From the cell containing the given text, extract its center point as [X, Y] coordinate. 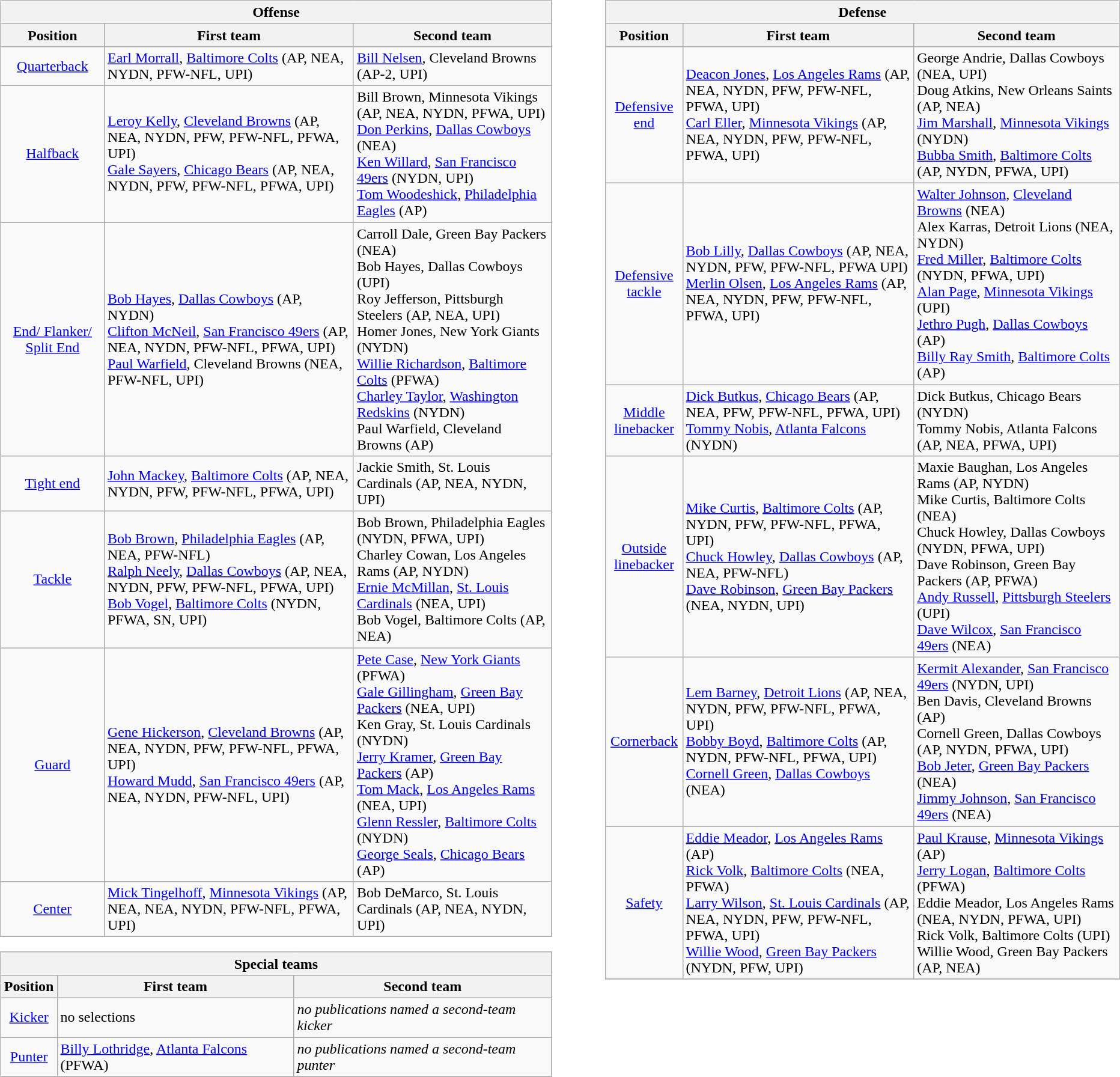
Middle linebacker [644, 421]
Bob DeMarco, St. Louis Cardinals (AP, NEA, NYDN, UPI) [452, 909]
Earl Morrall, Baltimore Colts (AP, NEA, NYDN, PFW-NFL, UPI) [228, 66]
Defensive end [644, 114]
Jackie Smith, St. Louis Cardinals (AP, NEA, NYDN, UPI) [452, 484]
End/ Flanker/ Split End [52, 339]
Bob Lilly, Dallas Cowboys (AP, NEA, NYDN, PFW, PFW-NFL, PFWA UPI) Merlin Olsen, Los Angeles Rams (AP, NEA, NYDN, PFW, PFW-NFL, PFWA, UPI) [798, 284]
Offense [276, 12]
no publications named a second-team punter [423, 1057]
Punter [29, 1057]
Deacon Jones, Los Angeles Rams (AP, NEA, NYDN, PFW, PFW-NFL, PFWA, UPI)Carl Eller, Minnesota Vikings (AP, NEA, NYDN, PFW, PFW-NFL, PFWA, UPI) [798, 114]
Special teams [276, 963]
Defense [863, 12]
Halfback [52, 154]
Center [52, 909]
Mick Tingelhoff, Minnesota Vikings (AP, NEA, NEA, NYDN, PFW-NFL, PFWA, UPI) [228, 909]
Dick Butkus, Chicago Bears (NYDN) Tommy Nobis, Atlanta Falcons (AP, NEA, PFWA, UPI) [1017, 421]
Billy Lothridge, Atlanta Falcons (PFWA) [175, 1057]
Quarterback [52, 66]
Cornerback [644, 742]
Tackle [52, 579]
no selections [175, 1017]
Tight end [52, 484]
Guard [52, 764]
no publications named a second-team kicker [423, 1017]
Gene Hickerson, Cleveland Browns (AP, NEA, NYDN, PFW, PFW-NFL, PFWA, UPI) Howard Mudd, San Francisco 49ers (AP, NEA, NYDN, PFW-NFL, UPI) [228, 764]
Outside linebacker [644, 557]
Safety [644, 903]
Dick Butkus, Chicago Bears (AP, NEA, PFW, PFW-NFL, PFWA, UPI) Tommy Nobis, Atlanta Falcons (NYDN) [798, 421]
Bill Nelsen, Cleveland Browns (AP-2, UPI) [452, 66]
Kicker [29, 1017]
John Mackey, Baltimore Colts (AP, NEA, NYDN, PFW, PFW-NFL, PFWA, UPI) [228, 484]
Defensive tackle [644, 284]
Leroy Kelly, Cleveland Browns (AP, NEA, NYDN, PFW, PFW-NFL, PFWA, UPI) Gale Sayers, Chicago Bears (AP, NEA, NYDN, PFW, PFW-NFL, PFWA, UPI) [228, 154]
